Pinpoint the cell where the given text exists, returning its [x, y] midpoint coordinate. 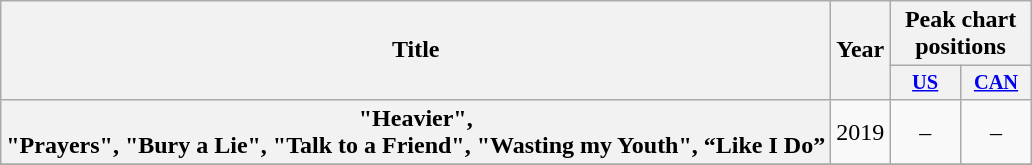
Title [416, 50]
Peak chart positions [961, 34]
CAN [996, 83]
"Heavier","Prayers", "Bury a Lie", "Talk to a Friend", "Wasting my Youth", “Like I Do” [416, 132]
2019 [860, 132]
US [926, 83]
Year [860, 50]
